Search for the cell housing the specified text and yield its [x, y] center coordinate. 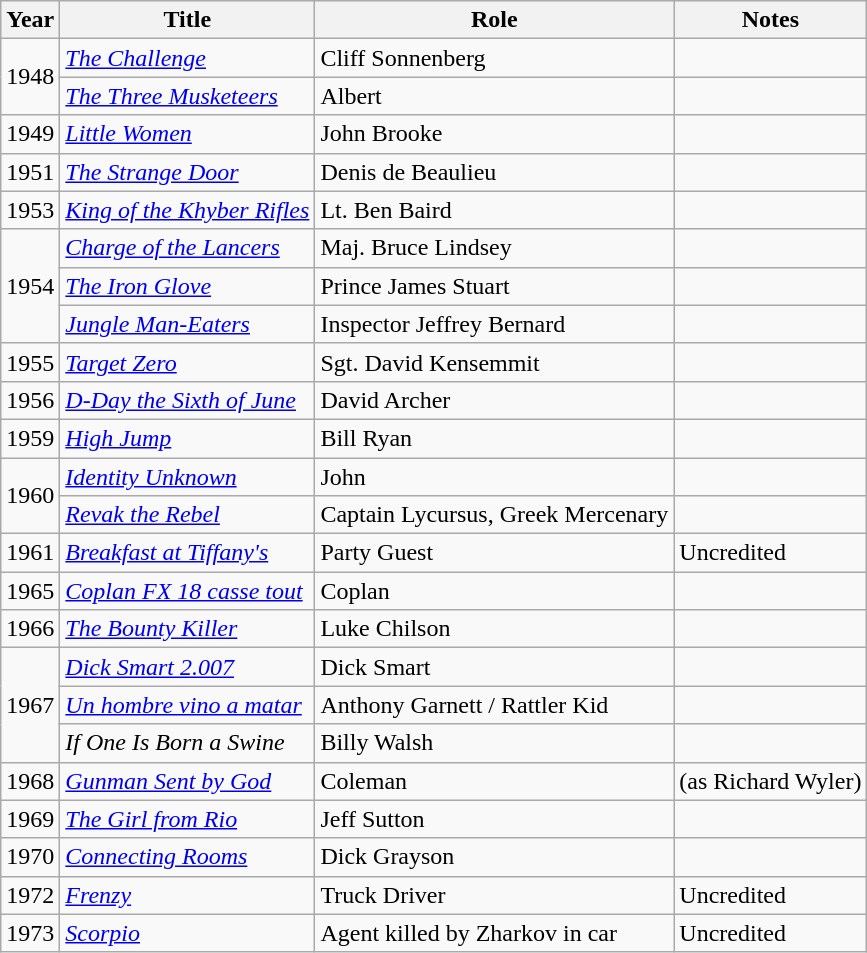
Dick Grayson [494, 857]
Cliff Sonnenberg [494, 58]
Billy Walsh [494, 743]
David Archer [494, 400]
Notes [770, 20]
Coleman [494, 781]
Dick Smart 2.007 [188, 667]
The Iron Glove [188, 286]
Coplan FX 18 casse tout [188, 591]
Agent killed by Zharkov in car [494, 933]
(as Richard Wyler) [770, 781]
The Challenge [188, 58]
Breakfast at Tiffany's [188, 553]
Prince James Stuart [494, 286]
Anthony Garnett / Rattler Kid [494, 705]
1966 [30, 629]
Truck Driver [494, 895]
Luke Chilson [494, 629]
The Three Musketeers [188, 96]
John [494, 477]
1972 [30, 895]
The Strange Door [188, 172]
Title [188, 20]
The Girl from Rio [188, 819]
1961 [30, 553]
1960 [30, 496]
1967 [30, 705]
1969 [30, 819]
Jeff Sutton [494, 819]
Dick Smart [494, 667]
Target Zero [188, 362]
1968 [30, 781]
Bill Ryan [494, 438]
Sgt. David Kensemmit [494, 362]
Scorpio [188, 933]
1954 [30, 286]
1955 [30, 362]
1956 [30, 400]
Identity Unknown [188, 477]
Year [30, 20]
High Jump [188, 438]
D-Day the Sixth of June [188, 400]
King of the Khyber Rifles [188, 210]
Connecting Rooms [188, 857]
Charge of the Lancers [188, 248]
Role [494, 20]
The Bounty Killer [188, 629]
Gunman Sent by God [188, 781]
1949 [30, 134]
Party Guest [494, 553]
Little Women [188, 134]
Un hombre vino a matar [188, 705]
Captain Lycursus, Greek Mercenary [494, 515]
1953 [30, 210]
Albert [494, 96]
1965 [30, 591]
1970 [30, 857]
1959 [30, 438]
Inspector Jeffrey Bernard [494, 324]
If One Is Born a Swine [188, 743]
Maj. Bruce Lindsey [494, 248]
Frenzy [188, 895]
Lt. Ben Baird [494, 210]
1948 [30, 77]
Coplan [494, 591]
Jungle Man-Eaters [188, 324]
1973 [30, 933]
Revak the Rebel [188, 515]
John Brooke [494, 134]
Denis de Beaulieu [494, 172]
1951 [30, 172]
